Pinpoint the cell where the given text exists, returning its [x, y] midpoint coordinate. 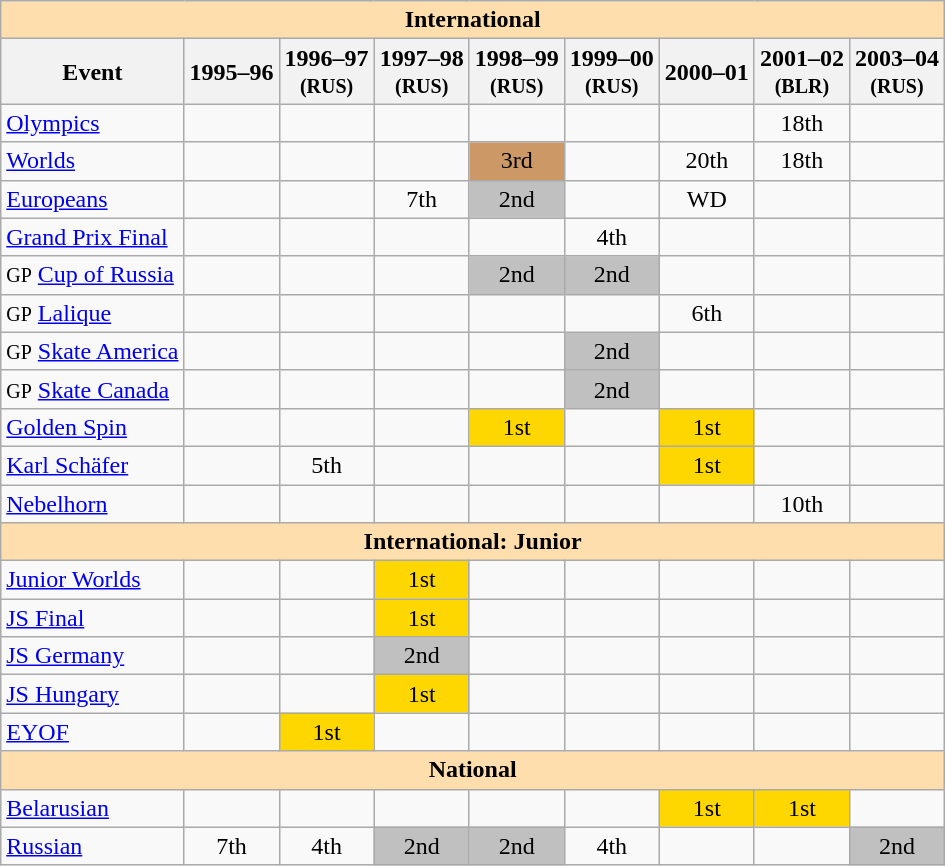
International [473, 20]
1999–00 (RUS) [612, 72]
1996–97 (RUS) [326, 72]
JS Germany [92, 656]
10th [802, 503]
GP Lalique [92, 313]
WD [706, 199]
6th [706, 313]
1998–99 (RUS) [516, 72]
Worlds [92, 161]
Karl Schäfer [92, 465]
3rd [516, 161]
Junior Worlds [92, 580]
JS Final [92, 618]
2001–02 (BLR) [802, 72]
GP Skate Canada [92, 389]
Golden Spin [92, 427]
EYOF [92, 732]
National [473, 770]
JS Hungary [92, 694]
Nebelhorn [92, 503]
2003–04 (RUS) [896, 72]
Grand Prix Final [92, 237]
Event [92, 72]
Belarusian [92, 808]
20th [706, 161]
2000–01 [706, 72]
Europeans [92, 199]
GP Cup of Russia [92, 275]
International: Junior [473, 542]
1995–96 [232, 72]
Olympics [92, 123]
Russian [92, 846]
GP Skate America [92, 351]
1997–98 (RUS) [422, 72]
5th [326, 465]
